Detect which cell encompasses the target text, then output its [X, Y] center coordinate. 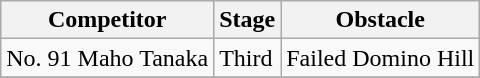
Failed Domino Hill [380, 58]
Competitor [108, 20]
No. 91 Maho Tanaka [108, 58]
Obstacle [380, 20]
Stage [248, 20]
Third [248, 58]
